Return the (X, Y) coordinate for the center point of the cell that contains the specified text.  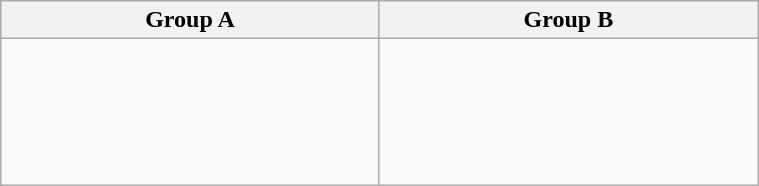
Group A (190, 20)
Group B (568, 20)
